Return [X, Y] of the center of cell containing provided text 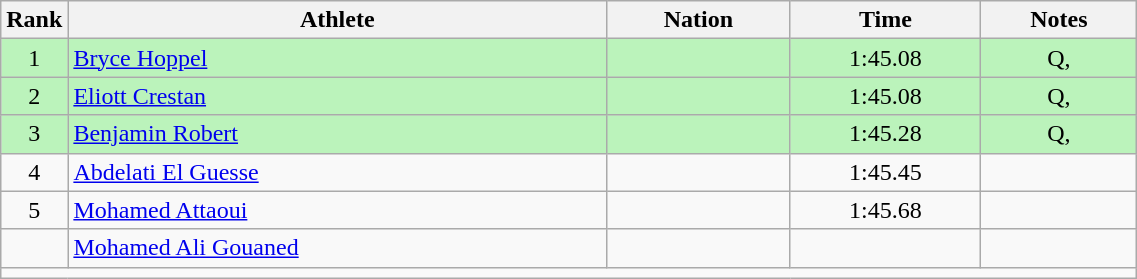
1:45.28 [886, 134]
Rank [34, 20]
5 [34, 210]
4 [34, 172]
1:45.68 [886, 210]
Eliott Crestan [338, 96]
Notes [1059, 20]
Abdelati El Guesse [338, 172]
1:45.45 [886, 172]
Mohamed Ali Gouaned [338, 248]
Benjamin Robert [338, 134]
Time [886, 20]
3 [34, 134]
Athlete [338, 20]
Mohamed Attaoui [338, 210]
1 [34, 58]
2 [34, 96]
Nation [698, 20]
Bryce Hoppel [338, 58]
